Provide the [x, y] coordinate of the cell's center where the given text is located.  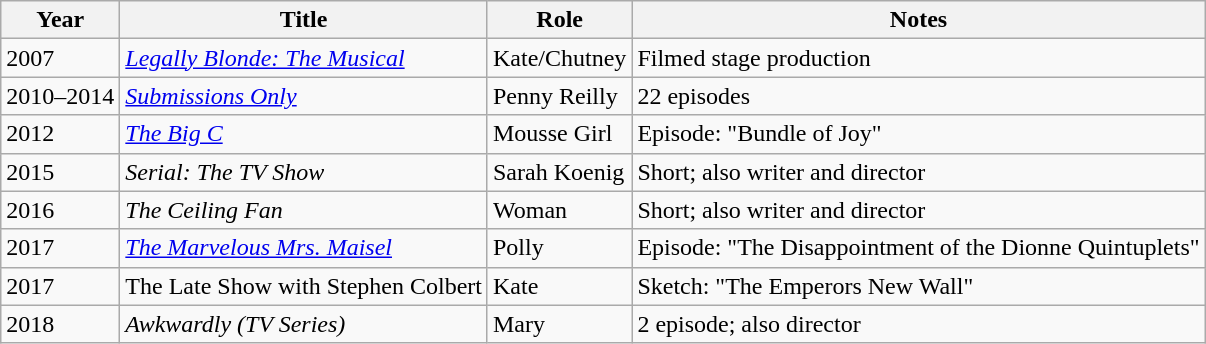
2012 [60, 134]
2007 [60, 58]
Year [60, 20]
Submissions Only [304, 96]
Mousse Girl [559, 134]
2 episode; also director [918, 324]
Legally Blonde: The Musical [304, 58]
Woman [559, 210]
The Marvelous Mrs. Maisel [304, 248]
Notes [918, 20]
Title [304, 20]
Sarah Koenig [559, 172]
The Late Show with Stephen Colbert [304, 286]
Filmed stage production [918, 58]
Kate [559, 286]
Sketch: "The Emperors New Wall" [918, 286]
The Big C [304, 134]
Polly [559, 248]
2015 [60, 172]
22 episodes [918, 96]
Role [559, 20]
Episode: "The Disappointment of the Dionne Quintuplets" [918, 248]
2016 [60, 210]
Kate/Chutney [559, 58]
2010–2014 [60, 96]
Episode: "Bundle of Joy" [918, 134]
2018 [60, 324]
Mary [559, 324]
Serial: The TV Show [304, 172]
Penny Reilly [559, 96]
The Ceiling Fan [304, 210]
Awkwardly (TV Series) [304, 324]
